Search for the cell housing the specified text and yield its [X, Y] center coordinate. 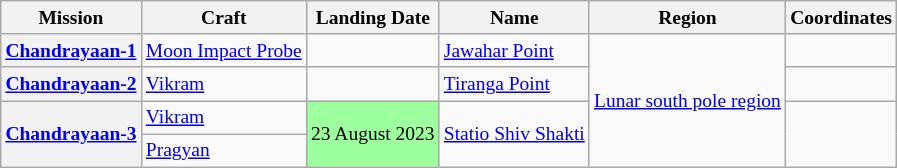
Region [687, 18]
Tiranga Point [514, 84]
Jawahar Point [514, 50]
Craft [224, 18]
Moon Impact Probe [224, 50]
Statio Shiv Shakti [514, 134]
Chandrayaan-2 [71, 84]
Lunar south pole region [687, 100]
Chandrayaan-3 [71, 134]
23 August 2023 [372, 134]
Chandrayaan-1 [71, 50]
Mission [71, 18]
Pragyan [224, 150]
Coordinates [840, 18]
Name [514, 18]
Landing Date [372, 18]
